Return the (X, Y) coordinate for the center point of the cell that contains the specified text.  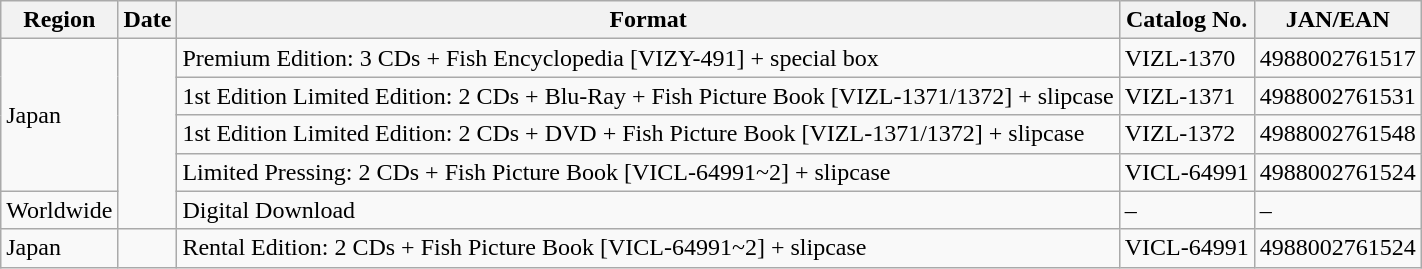
Limited Pressing: 2 CDs + Fish Picture Book [VICL-64991~2] + slipcase (648, 172)
Region (60, 20)
VIZL-1371 (1186, 96)
4988002761548 (1338, 134)
Catalog No. (1186, 20)
Rental Edition: 2 CDs + Fish Picture Book [VICL-64991~2] + slipcase (648, 248)
VIZL-1372 (1186, 134)
Digital Download (648, 210)
4988002761531 (1338, 96)
VIZL-1370 (1186, 58)
4988002761517 (1338, 58)
Date (148, 20)
1st Edition Limited Edition: 2 CDs + DVD + Fish Picture Book [VIZL-1371/1372] + slipcase (648, 134)
Worldwide (60, 210)
Format (648, 20)
1st Edition Limited Edition: 2 CDs + Blu-Ray + Fish Picture Book [VIZL-1371/1372] + slipcase (648, 96)
JAN/EAN (1338, 20)
Premium Edition: 3 CDs + Fish Encyclopedia [VIZY-491] + special box (648, 58)
